Search for the cell housing the specified text and yield its [X, Y] center coordinate. 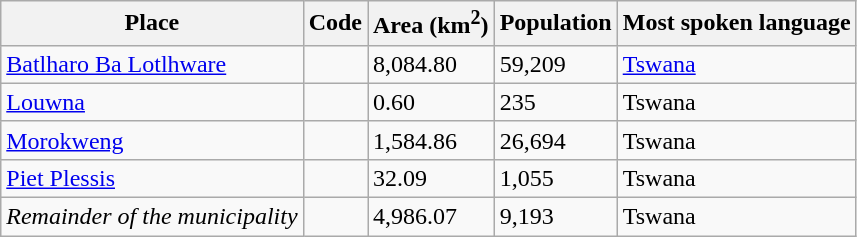
Population [556, 24]
32.09 [432, 178]
4,986.07 [432, 217]
Most spoken language [736, 24]
0.60 [432, 102]
Batlharo Ba Lotlhware [152, 64]
235 [556, 102]
Morokweng [152, 140]
59,209 [556, 64]
Area (km2) [432, 24]
Place [152, 24]
1,055 [556, 178]
26,694 [556, 140]
Code [335, 24]
Piet Plessis [152, 178]
Remainder of the municipality [152, 217]
9,193 [556, 217]
8,084.80 [432, 64]
Louwna [152, 102]
1,584.86 [432, 140]
